From the cell containing the given text, extract its center point as (X, Y) coordinate. 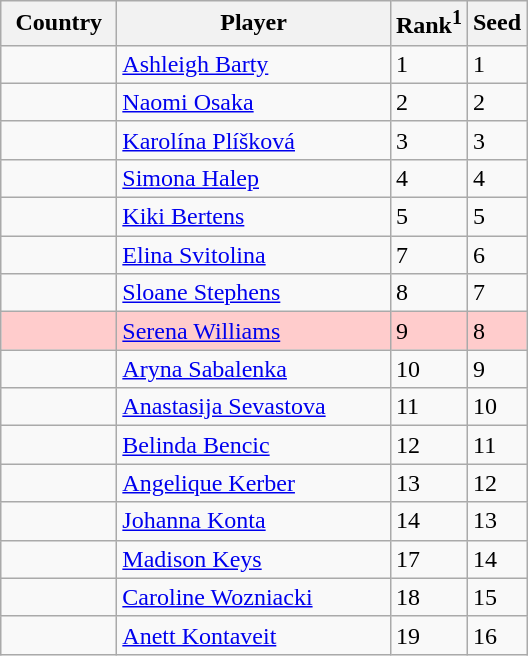
Anett Kontaveit (254, 635)
Madison Keys (254, 559)
Karolína Plíšková (254, 140)
18 (428, 597)
Rank1 (428, 24)
Anastasija Sevastova (254, 407)
Simona Halep (254, 178)
Belinda Bencic (254, 445)
16 (496, 635)
19 (428, 635)
Seed (496, 24)
Kiki Bertens (254, 217)
Player (254, 24)
Angelique Kerber (254, 483)
Serena Williams (254, 331)
Johanna Konta (254, 521)
Elina Svitolina (254, 255)
Caroline Wozniacki (254, 597)
Country (59, 24)
Sloane Stephens (254, 293)
Aryna Sabalenka (254, 369)
Naomi Osaka (254, 102)
Ashleigh Barty (254, 64)
6 (496, 255)
17 (428, 559)
15 (496, 597)
